Capture the cell that displays the provided text and extract its (x, y) central coordinate. 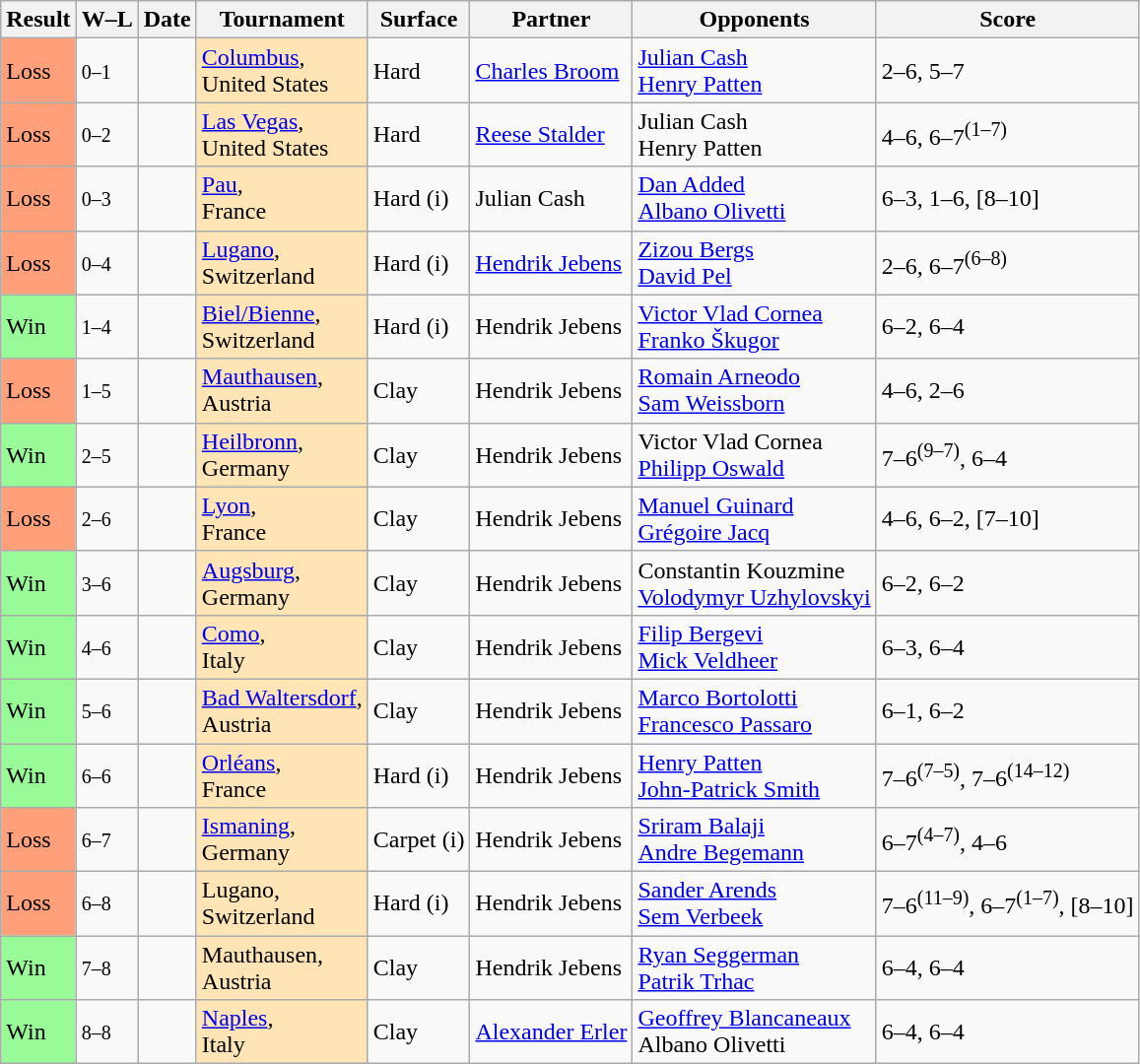
Carpet (i) (419, 839)
6–7(4–7), 4–6 (1007, 839)
6–3, 1–6, [8–10] (1007, 199)
Date (168, 20)
Zizou Bergs David Pel (755, 262)
Alexander Erler (552, 1032)
Partner (552, 20)
2–6, 6–7(6–8) (1007, 262)
1–5 (106, 390)
0–2 (106, 134)
Filip Bergevi Mick Veldheer (755, 646)
Score (1007, 20)
Sander Arends Sem Verbeek (755, 904)
Pau, France (282, 199)
Tournament (282, 20)
Surface (419, 20)
4–6, 6–7(1–7) (1007, 134)
Columbus, United States (282, 71)
Result (38, 20)
Manuel Guinard Grégoire Jacq (755, 518)
1–4 (106, 327)
7–6(11–9), 6–7(1–7), [8–10] (1007, 904)
Geoffrey Blancaneaux Albano Olivetti (755, 1032)
Bad Waltersdorf, Austria (282, 711)
Opponents (755, 20)
Orléans, France (282, 774)
3–6 (106, 583)
Marco Bortolotti Francesco Passaro (755, 711)
6–1, 6–2 (1007, 711)
4–6 (106, 646)
6–2, 6–2 (1007, 583)
4–6, 6–2, [7–10] (1007, 518)
Las Vegas, United States (282, 134)
2–6, 5–7 (1007, 71)
Biel/Bienne, Switzerland (282, 327)
Romain Arneodo Sam Weissborn (755, 390)
Como, Italy (282, 646)
Lyon, France (282, 518)
Ismaning, Germany (282, 839)
6–8 (106, 904)
Julian Cash (552, 199)
Ryan Seggerman Patrik Trhac (755, 967)
6–7 (106, 839)
7–6(9–7), 6–4 (1007, 455)
6–2, 6–4 (1007, 327)
Charles Broom (552, 71)
Dan Added Albano Olivetti (755, 199)
6–6 (106, 774)
7–8 (106, 967)
0–4 (106, 262)
0–3 (106, 199)
W–L (106, 20)
2–5 (106, 455)
2–6 (106, 518)
5–6 (106, 711)
Constantin Kouzmine Volodymyr Uzhylovskyi (755, 583)
Victor Vlad Cornea Philipp Oswald (755, 455)
4–6, 2–6 (1007, 390)
8–8 (106, 1032)
Victor Vlad Cornea Franko Škugor (755, 327)
Naples, Italy (282, 1032)
Augsburg, Germany (282, 583)
0–1 (106, 71)
Henry Patten John-Patrick Smith (755, 774)
6–3, 6–4 (1007, 646)
Sriram Balaji Andre Begemann (755, 839)
Heilbronn, Germany (282, 455)
7–6(7–5), 7–6(14–12) (1007, 774)
Reese Stalder (552, 134)
